Provide the (X, Y) coordinate of the cell's center where the given text is located.  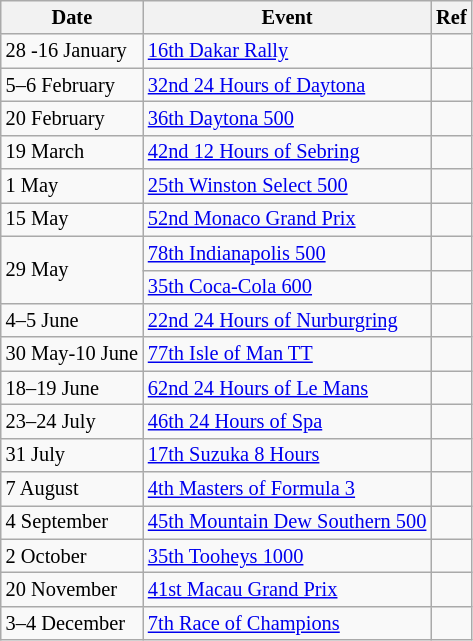
52nd Monaco Grand Prix (287, 219)
22nd 24 Hours of Nurburgring (287, 320)
2 October (72, 556)
18–19 June (72, 388)
62nd 24 Hours of Le Mans (287, 388)
23–24 July (72, 421)
Event (287, 17)
36th Daytona 500 (287, 118)
15 May (72, 219)
25th Winston Select 500 (287, 186)
20 November (72, 589)
7 August (72, 489)
32nd 24 Hours of Daytona (287, 85)
1 May (72, 186)
4 September (72, 522)
28 -16 January (72, 51)
78th Indianapolis 500 (287, 253)
Date (72, 17)
17th Suzuka 8 Hours (287, 455)
45th Mountain Dew Southern 500 (287, 522)
41st Macau Grand Prix (287, 589)
Ref (451, 17)
35th Coca-Cola 600 (287, 287)
16th Dakar Rally (287, 51)
4–5 June (72, 320)
30 May-10 June (72, 354)
7th Race of Champions (287, 623)
42nd 12 Hours of Sebring (287, 152)
35th Tooheys 1000 (287, 556)
29 May (72, 270)
46th 24 Hours of Spa (287, 421)
3–4 December (72, 623)
19 March (72, 152)
20 February (72, 118)
77th Isle of Man TT (287, 354)
31 July (72, 455)
5–6 February (72, 85)
4th Masters of Formula 3 (287, 489)
